Identify which cell holds the provided text, then report its (x, y) central coordinate. 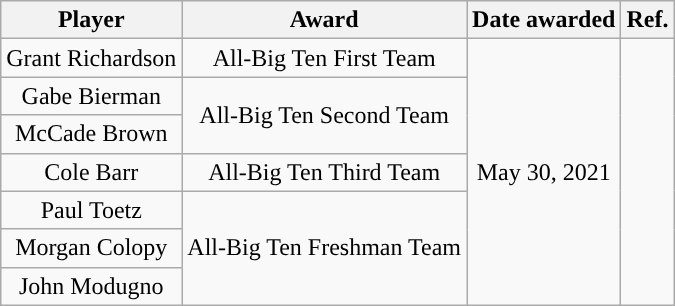
All-Big Ten Second Team (324, 115)
Gabe Bierman (92, 96)
All-Big Ten Third Team (324, 172)
Morgan Colopy (92, 248)
Paul Toetz (92, 210)
Ref. (648, 20)
All-Big Ten Freshman Team (324, 248)
Player (92, 20)
John Modugno (92, 286)
Date awarded (544, 20)
McCade Brown (92, 134)
All-Big Ten First Team (324, 58)
Grant Richardson (92, 58)
Cole Barr (92, 172)
Award (324, 20)
May 30, 2021 (544, 172)
